Locate the cell with the specified text and output its (X, Y) center coordinate. 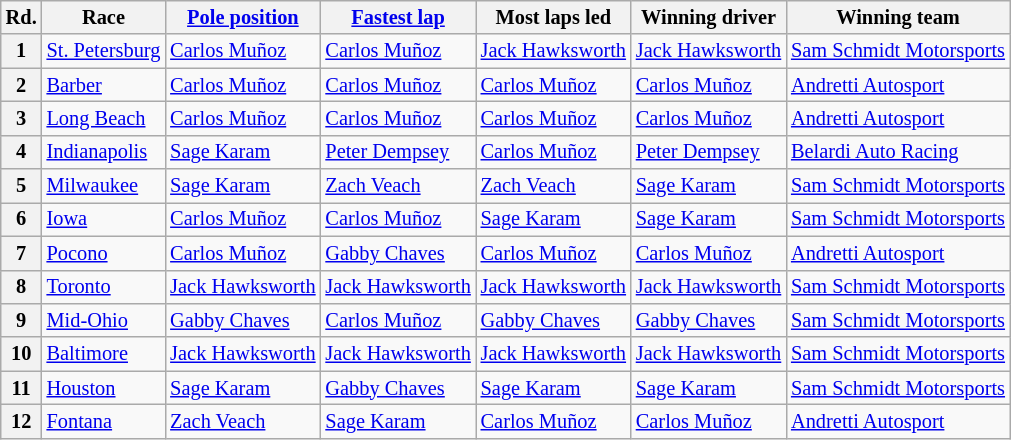
2 (22, 85)
Winning team (898, 17)
3 (22, 118)
6 (22, 219)
10 (22, 354)
Houston (104, 388)
Rd. (22, 17)
Milwaukee (104, 186)
Pole position (242, 17)
Pocono (104, 253)
9 (22, 320)
11 (22, 388)
4 (22, 152)
Iowa (104, 219)
Indianapolis (104, 152)
Most laps led (554, 17)
Long Beach (104, 118)
1 (22, 51)
St. Petersburg (104, 51)
Toronto (104, 287)
Winning driver (708, 17)
Fastest lap (398, 17)
8 (22, 287)
12 (22, 421)
Mid-Ohio (104, 320)
Belardi Auto Racing (898, 152)
7 (22, 253)
Barber (104, 85)
Baltimore (104, 354)
5 (22, 186)
Fontana (104, 421)
Race (104, 17)
